Search for the cell housing the specified text and yield its [X, Y] center coordinate. 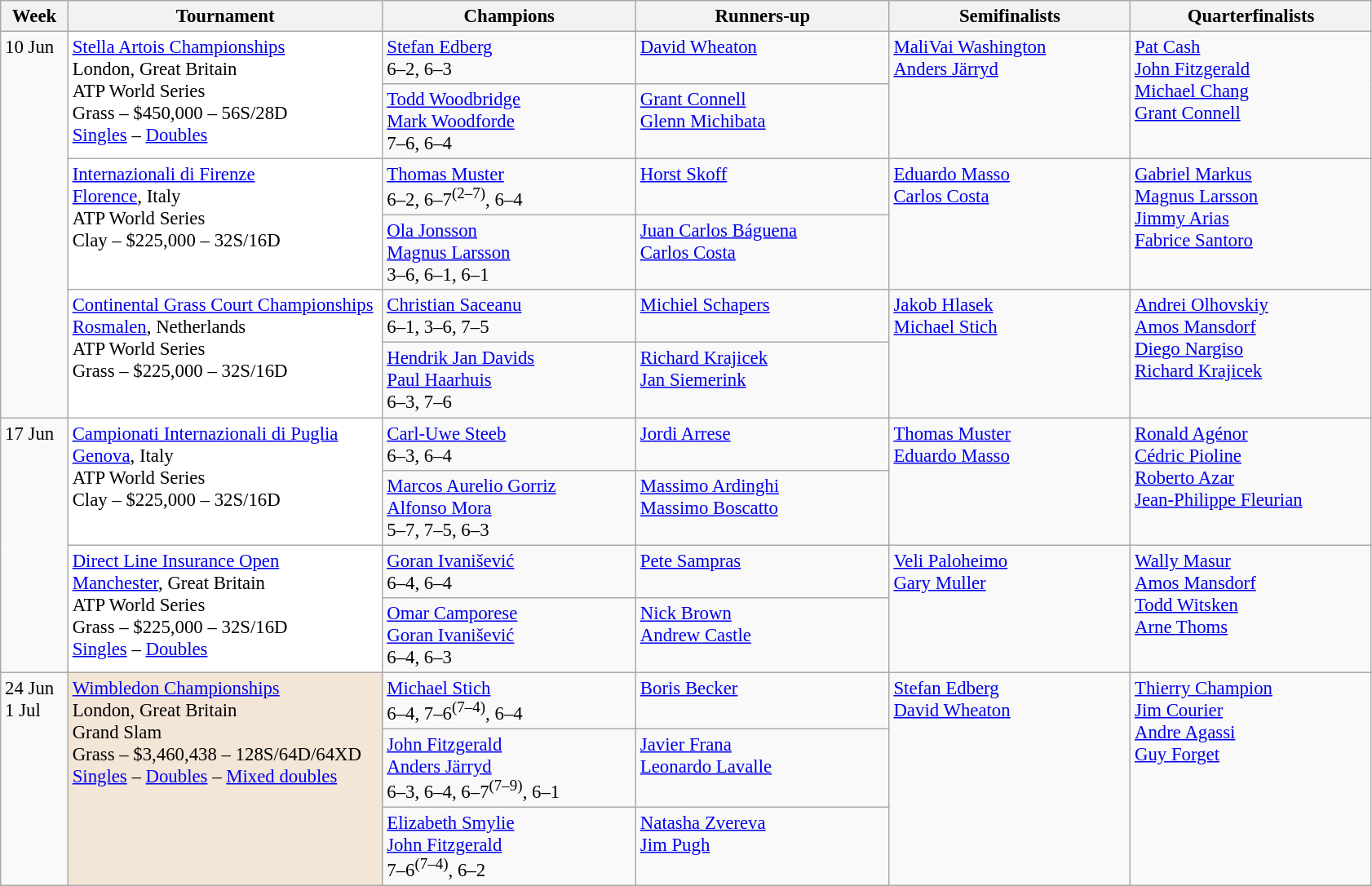
Jordi Arrese [763, 444]
Jakob Hlasek Michael Stich [1010, 354]
Javier Frana Leonardo Lavalle [763, 768]
Pat Cash John Fitzgerald Michael Chang Grant Connell [1251, 95]
Horst Skoff [763, 188]
Ola Jonsson Magnus Larsson 3–6, 6–1, 6–1 [509, 253]
24 Jun 1 Jul [34, 779]
Direct Line Insurance Open Manchester, Great Britain ATP World Series Grass – $225,000 – 32S/16D Singles – Doubles [225, 609]
Richard Krajicek Jan Siemerink [763, 380]
Thomas Muster 6–2, 6–7(2–7), 6–4 [509, 188]
Omar Camporese Goran Ivanišević 6–4, 6–3 [509, 635]
Pete Sampras [763, 571]
MaliVai Washington Anders Järryd [1010, 95]
Eduardo Masso Carlos Costa [1010, 225]
Goran Ivanišević 6–4, 6–4 [509, 571]
Stella Artois Championships London, Great Britain ATP World Series Grass – $450,000 – 56S/28D Singles – Doubles [225, 95]
Nick Brown Andrew Castle [763, 635]
Carl-Uwe Steeb 6–3, 6–4 [509, 444]
Stefan Edberg 6–2, 6–3 [509, 59]
Runners-up [763, 16]
Christian Saceanu 6–1, 3–6, 7–5 [509, 317]
Natasha Zvereva Jim Pugh [763, 846]
Michael Stich 6–4, 7–6(7–4), 6–4 [509, 700]
Veli Paloheimo Gary Muller [1010, 609]
Wally Masur Amos Mansdorf Todd Witsken Arne Thoms [1251, 609]
Marcos Aurelio Gorriz Alfonso Mora 5–7, 7–5, 6–3 [509, 507]
Week [34, 16]
Boris Becker [763, 700]
Tournament [225, 16]
Campionati Internazionali di Puglia Genova, Italy ATP World Series Clay – $225,000 – 32S/16D [225, 481]
Thierry Champion Jim Courier Andre Agassi Guy Forget [1251, 779]
10 Jun [34, 225]
Andrei Olhovskiy Amos Mansdorf Diego Nargiso Richard Krajicek [1251, 354]
Massimo Ardinghi Massimo Boscatto [763, 507]
John Fitzgerald Anders Järryd 6–3, 6–4, 6–7(7–9), 6–1 [509, 768]
Michiel Schapers [763, 317]
David Wheaton [763, 59]
Internazionali di Firenze Florence, Italy ATP World Series Clay – $225,000 – 32S/16D [225, 225]
Continental Grass Court Championships Rosmalen, Netherlands ATP World Series Grass – $225,000 – 32S/16D [225, 354]
Todd Woodbridge Mark Woodforde 7–6, 6–4 [509, 122]
Wimbledon Championships London, Great Britain Grand Slam Grass – $3,460,438 – 128S/64D/64XD Singles – Doubles – Mixed doubles [225, 779]
Champions [509, 16]
Semifinalists [1010, 16]
Ronald Agénor Cédric Pioline Roberto Azar Jean-Philippe Fleurian [1251, 481]
Hendrik Jan Davids Paul Haarhuis 6–3, 7–6 [509, 380]
Grant Connell Glenn Michibata [763, 122]
Quarterfinalists [1251, 16]
17 Jun [34, 545]
Thomas Muster Eduardo Masso [1010, 481]
Juan Carlos Báguena Carlos Costa [763, 253]
Stefan Edberg David Wheaton [1010, 779]
Gabriel Markus Magnus Larsson Jimmy Arias Fabrice Santoro [1251, 225]
Elizabeth Smylie John Fitzgerald 7–6(7–4), 6–2 [509, 846]
